Scan for the cell matching the given text and deliver its (X, Y) coordinate at center. 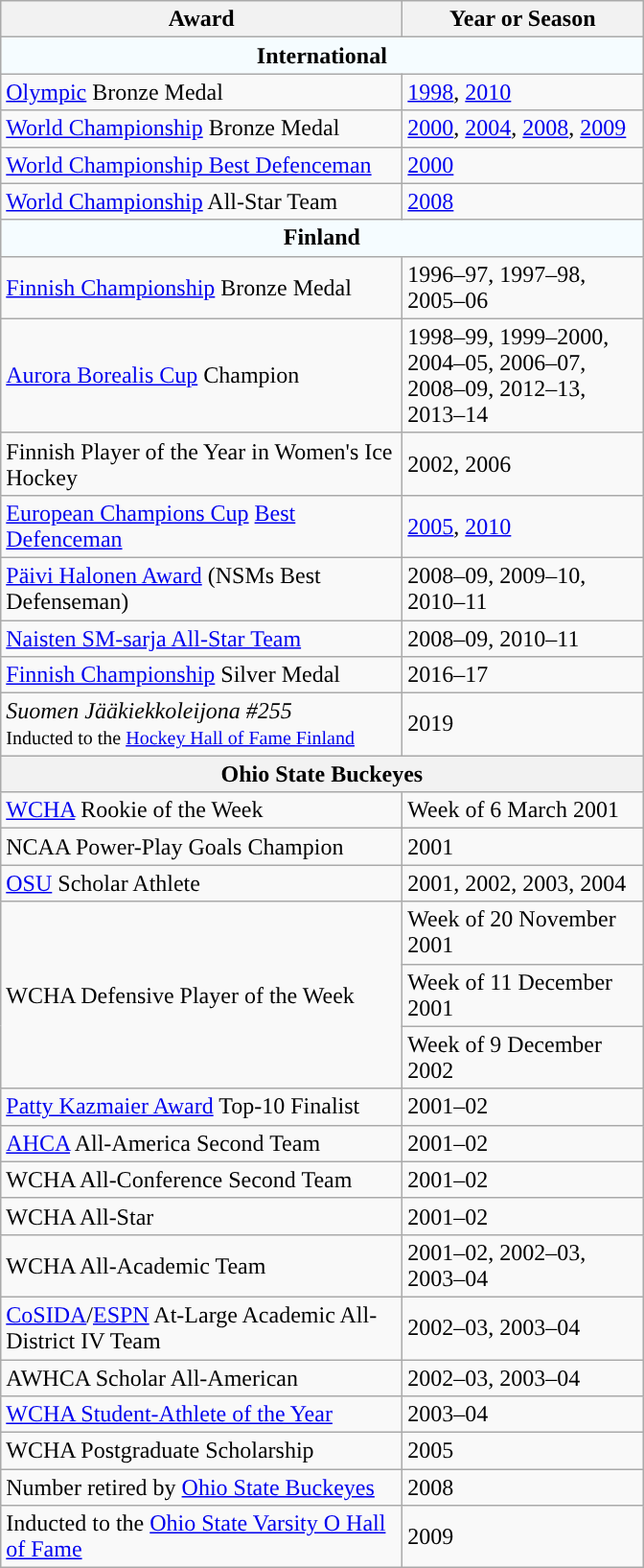
Week of 11 December 2001 (523, 995)
2005 (523, 1451)
2003–04 (523, 1415)
WCHA All-Academic Team (201, 1266)
Finland (322, 238)
WCHA All-Star (201, 1216)
CoSIDA/ESPN At-Large Academic All-District IV Team (201, 1327)
2016–17 (523, 675)
International (322, 56)
2001 (523, 847)
Week of 20 November 2001 (523, 932)
Finnish Championship Silver Medal (201, 675)
Ohio State Buckeyes (322, 774)
AHCA All-America Second Team (201, 1143)
World Championship Bronze Medal (201, 129)
2001, 2002, 2003, 2004 (523, 883)
European Champions Cup Best Defenceman (201, 526)
Award (201, 19)
Number retired by Ohio State Buckeyes (201, 1487)
2005, 2010 (523, 526)
Naisten SM-sarja All-Star Team (201, 638)
WCHA Student-Athlete of the Year (201, 1415)
2000, 2004, 2008, 2009 (523, 129)
Week of 6 March 2001 (523, 810)
World Championship Best Defenceman (201, 165)
Inducted to the Ohio State Varsity O Hall of Fame (201, 1536)
NCAA Power-Play Goals Champion (201, 847)
AWHCA Scholar All-American (201, 1378)
Patty Kazmaier Award Top-10 Finalist (201, 1107)
Suomen Jääkiekkoleijona #255Inducted to the Hockey Hall of Fame Finland (201, 725)
Olympic Bronze Medal (201, 92)
WCHA Postgraduate Scholarship (201, 1451)
Year or Season (523, 19)
WCHA All-Conference Second Team (201, 1180)
2008–09, 2010–11 (523, 638)
2019 (523, 725)
Finnish Championship Bronze Medal (201, 288)
Päivi Halonen Award (NSMs Best Defenseman) (201, 589)
2002, 2006 (523, 464)
Finnish Player of the Year in Women's Ice Hockey (201, 464)
1996–97, 1997–98, 2005–06 (523, 288)
2008–09, 2009–10, 2010–11 (523, 589)
Aurora Borealis Cup Champion (201, 376)
2000 (523, 165)
WCHA Rookie of the Week (201, 810)
Week of 9 December 2002 (523, 1057)
2009 (523, 1536)
OSU Scholar Athlete (201, 883)
WCHA Defensive Player of the Week (201, 995)
World Championship All-Star Team (201, 201)
1998–99, 1999–2000, 2004–05, 2006–07, 2008–09, 2012–13, 2013–14 (523, 376)
2001–02, 2002–03, 2003–04 (523, 1266)
1998, 2010 (523, 92)
